Extract the (x, y) coordinate from the center of the cell holding the provided text.  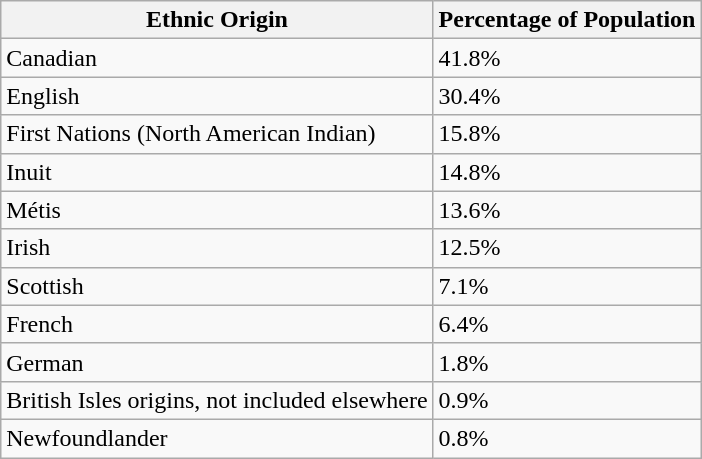
14.8% (567, 172)
Canadian (217, 58)
12.5% (567, 248)
6.4% (567, 324)
0.9% (567, 400)
Newfoundlander (217, 438)
15.8% (567, 134)
First Nations (North American Indian) (217, 134)
Irish (217, 248)
Percentage of Population (567, 20)
Ethnic Origin (217, 20)
30.4% (567, 96)
German (217, 362)
Inuit (217, 172)
French (217, 324)
Métis (217, 210)
13.6% (567, 210)
1.8% (567, 362)
7.1% (567, 286)
0.8% (567, 438)
41.8% (567, 58)
Scottish (217, 286)
British Isles origins, not included elsewhere (217, 400)
English (217, 96)
